Pinpoint the cell where the given text exists, returning its [X, Y] midpoint coordinate. 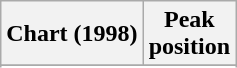
Chart (1998) [72, 34]
Peakposition [189, 34]
